Locate the cell with the specified text and output its [X, Y] center coordinate. 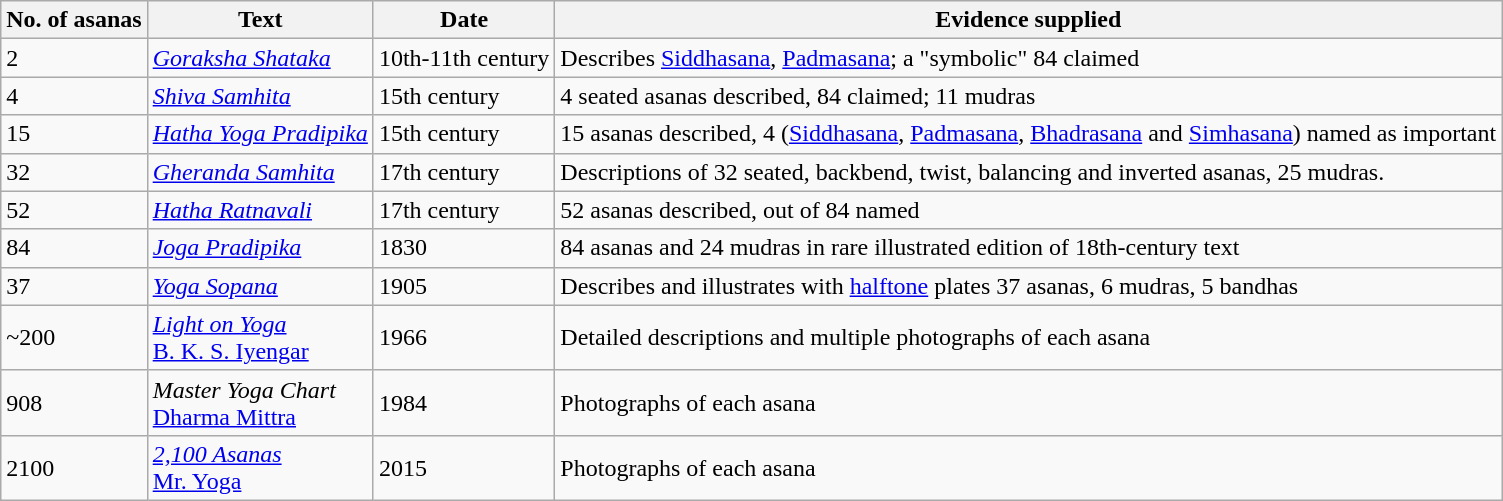
Hatha Yoga Pradipika [260, 134]
52 asanas described, out of 84 named [1028, 210]
Light on Yoga B. K. S. Iyengar [260, 338]
1830 [464, 248]
Evidence supplied [1028, 20]
2 [74, 58]
10th-11th century [464, 58]
4 seated asanas described, 84 claimed; 11 mudras [1028, 96]
Master Yoga ChartDharma Mittra [260, 402]
15 [74, 134]
Text [260, 20]
Date [464, 20]
Yoga Sopana [260, 286]
37 [74, 286]
84 asanas and 24 mudras in rare illustrated edition of 18th-century text [1028, 248]
2100 [74, 468]
Detailed descriptions and multiple photographs of each asana [1028, 338]
32 [74, 172]
Shiva Samhita [260, 96]
Hatha Ratnavali [260, 210]
4 [74, 96]
Goraksha Shataka [260, 58]
No. of asanas [74, 20]
2,100 AsanasMr. Yoga [260, 468]
1984 [464, 402]
Descriptions of 32 seated, backbend, twist, balancing and inverted asanas, 25 mudras. [1028, 172]
908 [74, 402]
2015 [464, 468]
~200 [74, 338]
Describes and illustrates with halftone plates 37 asanas, 6 mudras, 5 bandhas [1028, 286]
15 asanas described, 4 (Siddhasana, Padmasana, Bhadrasana and Simhasana) named as important [1028, 134]
1905 [464, 286]
84 [74, 248]
Joga Pradipika [260, 248]
Gheranda Samhita [260, 172]
Describes Siddhasana, Padmasana; a "symbolic" 84 claimed [1028, 58]
1966 [464, 338]
52 [74, 210]
